Output the (X, Y) coordinate of the center of the cell containing the given text.  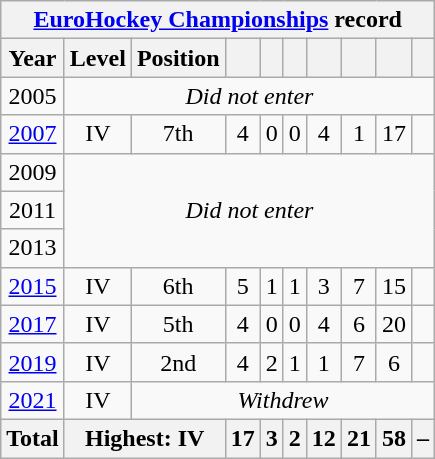
2013 (33, 248)
15 (394, 286)
2021 (33, 400)
21 (358, 438)
Total (33, 438)
2019 (33, 362)
7th (178, 134)
– (422, 438)
2009 (33, 172)
2nd (178, 362)
Position (178, 58)
2011 (33, 210)
5th (178, 324)
Level (98, 58)
58 (394, 438)
2017 (33, 324)
6th (178, 286)
Year (33, 58)
Withdrew (282, 400)
2015 (33, 286)
2005 (33, 96)
Highest: IV (144, 438)
5 (242, 286)
2007 (33, 134)
EuroHockey Championships record (218, 20)
20 (394, 324)
12 (324, 438)
